Extract the (x, y) coordinate from the center of the cell holding the provided text.  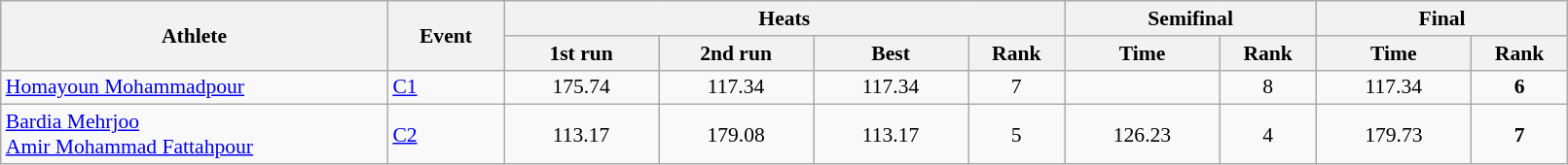
126.23 (1143, 134)
Best (892, 53)
C2 (446, 134)
6 (1519, 87)
8 (1267, 87)
Event (446, 35)
2nd run (736, 53)
Athlete (195, 35)
179.73 (1394, 134)
Homayoun Mohammadpour (195, 87)
179.08 (736, 134)
Heats (784, 18)
5 (1016, 134)
C1 (446, 87)
Bardia MehrjooAmir Mohammad Fattahpour (195, 134)
1st run (582, 53)
Final (1442, 18)
175.74 (582, 87)
Semifinal (1190, 18)
4 (1267, 134)
